For the text-containing cell, return its midpoint in (X, Y) coordinate format. 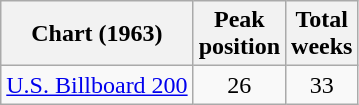
Totalweeks (322, 34)
33 (322, 85)
Chart (1963) (97, 34)
Peakposition (239, 34)
U.S. Billboard 200 (97, 85)
26 (239, 85)
